Find where the given text appears and provide that cell's center as [X, Y] coordinate. 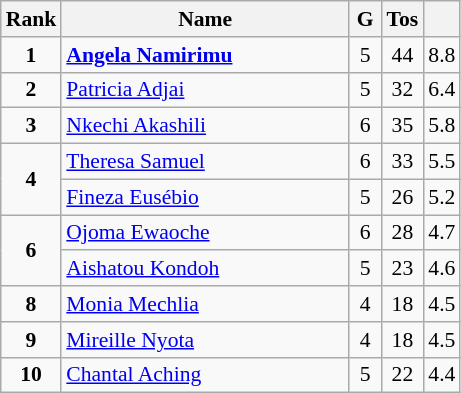
9 [32, 340]
5.8 [442, 126]
32 [403, 90]
8 [32, 304]
G [366, 19]
4.7 [442, 233]
4.6 [442, 269]
2 [32, 90]
Patricia Adjai [205, 90]
28 [403, 233]
Angela Namirimu [205, 55]
5.2 [442, 197]
26 [403, 197]
5.5 [442, 162]
3 [32, 126]
Rank [32, 19]
22 [403, 375]
6.4 [442, 90]
44 [403, 55]
Ojoma Ewaoche [205, 233]
Chantal Aching [205, 375]
Name [205, 19]
1 [32, 55]
Aishatou Kondoh [205, 269]
8.8 [442, 55]
33 [403, 162]
Nkechi Akashili [205, 126]
Fineza Eusébio [205, 197]
Mireille Nyota [205, 340]
4.4 [442, 375]
35 [403, 126]
Tos [403, 19]
23 [403, 269]
10 [32, 375]
Monia Mechlia [205, 304]
Theresa Samuel [205, 162]
